Scan for the cell matching the given text and deliver its (x, y) coordinate at center. 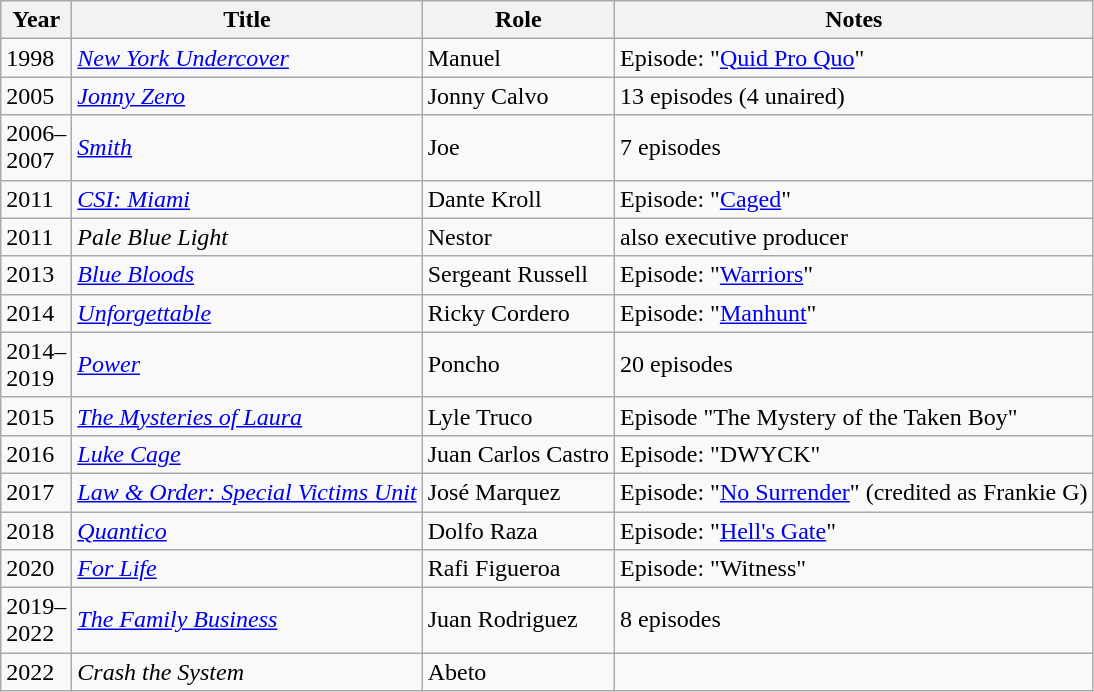
Crash the System (247, 672)
Episode: "DWYCK" (854, 454)
Episode: "Quid Pro Quo" (854, 58)
2014–2019 (36, 364)
Joe (518, 148)
also executive producer (854, 237)
Juan Rodriguez (518, 620)
8 episodes (854, 620)
Poncho (518, 364)
2006–2007 (36, 148)
Manuel (518, 58)
Dante Kroll (518, 199)
The Family Business (247, 620)
2015 (36, 416)
Episode: "Manhunt" (854, 313)
Jonny Zero (247, 96)
Power (247, 364)
Luke Cage (247, 454)
2020 (36, 569)
2005 (36, 96)
2014 (36, 313)
Sergeant Russell (518, 275)
New York Undercover (247, 58)
2013 (36, 275)
1998 (36, 58)
2016 (36, 454)
Dolfo Raza (518, 531)
Smith (247, 148)
Nestor (518, 237)
Law & Order: Special Victims Unit (247, 492)
2022 (36, 672)
Episode: "No Surrender" (credited as Frankie G) (854, 492)
Blue Bloods (247, 275)
Role (518, 20)
Ricky Cordero (518, 313)
20 episodes (854, 364)
Quantico (247, 531)
For Life (247, 569)
The Mysteries of Laura (247, 416)
2019–2022 (36, 620)
Year (36, 20)
7 episodes (854, 148)
Abeto (518, 672)
Unforgettable (247, 313)
Episode: "Hell's Gate" (854, 531)
Pale Blue Light (247, 237)
José Marquez (518, 492)
Jonny Calvo (518, 96)
CSI: Miami (247, 199)
2017 (36, 492)
Rafi Figueroa (518, 569)
2018 (36, 531)
13 episodes (4 unaired) (854, 96)
Lyle Truco (518, 416)
Notes (854, 20)
Episode: "Warriors" (854, 275)
Juan Carlos Castro (518, 454)
Episode: "Witness" (854, 569)
Title (247, 20)
Episode: "Caged" (854, 199)
Episode "The Mystery of the Taken Boy" (854, 416)
